Return (X, Y) of the center of cell containing provided text 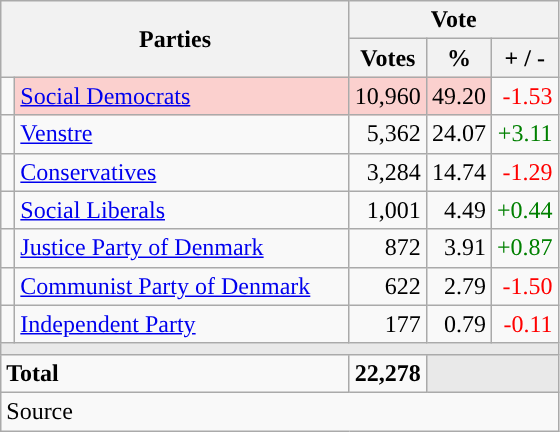
49.20 (458, 96)
177 (388, 324)
622 (388, 286)
-1.29 (524, 172)
Communist Party of Denmark (182, 286)
1,001 (388, 210)
Conservatives (182, 172)
Social Liberals (182, 210)
10,960 (388, 96)
24.07 (458, 134)
14.74 (458, 172)
-1.53 (524, 96)
-1.50 (524, 286)
5,362 (388, 134)
Source (280, 411)
+3.11 (524, 134)
22,278 (388, 373)
3,284 (388, 172)
Independent Party (182, 324)
Justice Party of Denmark (182, 248)
-0.11 (524, 324)
0.79 (458, 324)
% (458, 58)
+0.87 (524, 248)
Parties (176, 39)
Total (176, 373)
Votes (388, 58)
3.91 (458, 248)
Social Democrats (182, 96)
Vote (454, 20)
+ / - (524, 58)
872 (388, 248)
4.49 (458, 210)
+0.44 (524, 210)
Venstre (182, 134)
2.79 (458, 286)
